From the cell containing the given text, extract its center point as [x, y] coordinate. 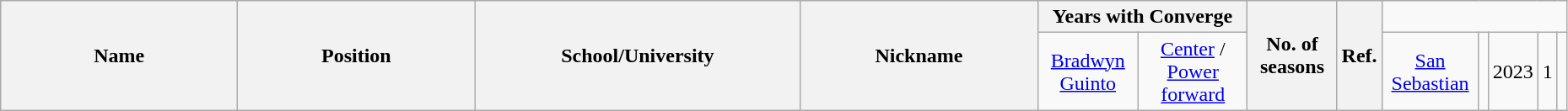
Bradwyn Guinto [1088, 71]
No. of seasons [1292, 55]
Years with Converge [1142, 17]
Ref. [1360, 55]
2023 [1513, 71]
1 [1547, 71]
Position [356, 55]
School/University [638, 55]
San Sebastian [1431, 71]
Nickname [919, 55]
Center / Power forward [1193, 71]
Name [120, 55]
